Find where the given text appears and provide that cell's center as (x, y) coordinate. 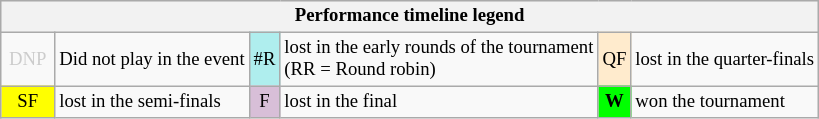
W (614, 102)
SF (28, 102)
DNP (28, 60)
lost in the quarter-finals (725, 60)
lost in the final (439, 102)
lost in the early rounds of the tournament(RR = Round robin) (439, 60)
won the tournament (725, 102)
#R (264, 60)
QF (614, 60)
Performance timeline legend (410, 16)
Did not play in the event (152, 60)
F (264, 102)
lost in the semi-finals (152, 102)
